Extract the [x, y] coordinate from the center of the cell holding the provided text.  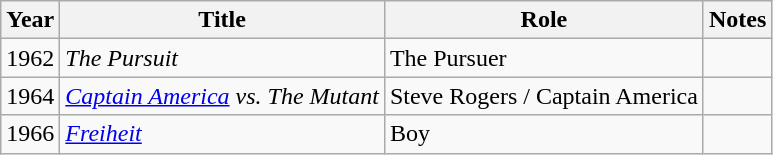
The Pursuer [544, 58]
Title [222, 20]
Role [544, 20]
Freiheit [222, 134]
Boy [544, 134]
Steve Rogers / Captain America [544, 96]
The Pursuit [222, 58]
1964 [30, 96]
1962 [30, 58]
Year [30, 20]
Notes [737, 20]
1966 [30, 134]
Captain America vs. The Mutant [222, 96]
